Detect which cell encompasses the target text, then output its [x, y] center coordinate. 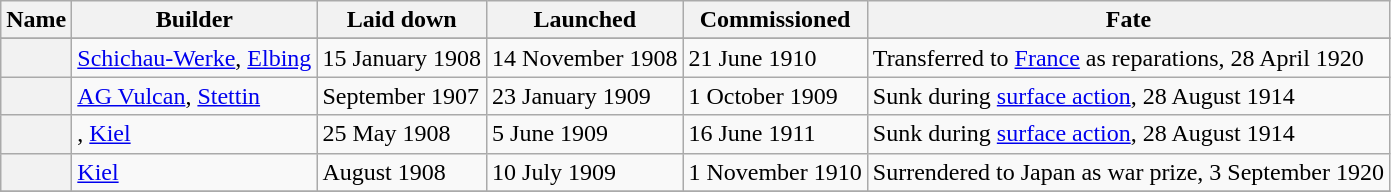
10 July 1909 [585, 172]
Schichau-Werke, Elbing [194, 58]
5 June 1909 [585, 134]
Transferred to France as reparations, 28 April 1920 [1128, 58]
, Kiel [194, 134]
Builder [194, 20]
25 May 1908 [402, 134]
Name [36, 20]
1 November 1910 [775, 172]
16 June 1911 [775, 134]
AG Vulcan, Stettin [194, 96]
21 June 1910 [775, 58]
23 January 1909 [585, 96]
Launched [585, 20]
15 January 1908 [402, 58]
Commissioned [775, 20]
Surrendered to Japan as war prize, 3 September 1920 [1128, 172]
Laid down [402, 20]
1 October 1909 [775, 96]
September 1907 [402, 96]
14 November 1908 [585, 58]
Kiel [194, 172]
Fate [1128, 20]
August 1908 [402, 172]
